Scan for the cell matching the given text and deliver its [x, y] coordinate at center. 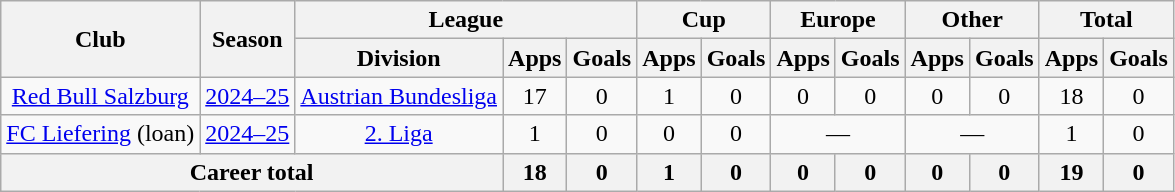
Career total [252, 172]
Club [100, 39]
League [466, 20]
2. Liga [399, 134]
Division [399, 58]
Season [248, 39]
Total [1106, 20]
Other [972, 20]
Europe [838, 20]
Austrian Bundesliga [399, 96]
Red Bull Salzburg [100, 96]
FC Liefering (loan) [100, 134]
17 [535, 96]
19 [1071, 172]
Cup [704, 20]
